Locate the cell with the specified text and output its [x, y] center coordinate. 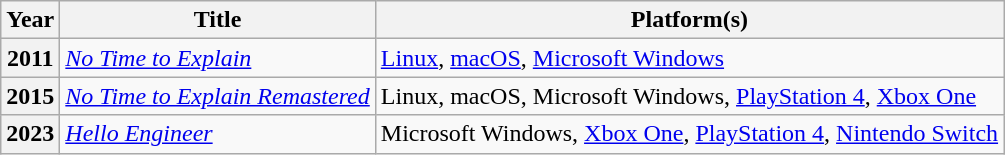
Linux, macOS, Microsoft Windows [689, 58]
2011 [30, 58]
No Time to Explain Remastered [218, 96]
Year [30, 20]
2015 [30, 96]
Platform(s) [689, 20]
Linux, macOS, Microsoft Windows, PlayStation 4, Xbox One [689, 96]
Microsoft Windows, Xbox One, PlayStation 4, Nintendo Switch [689, 134]
2023 [30, 134]
Hello Engineer [218, 134]
No Time to Explain [218, 58]
Title [218, 20]
